For the text-containing cell, return its midpoint in [X, Y] coordinate format. 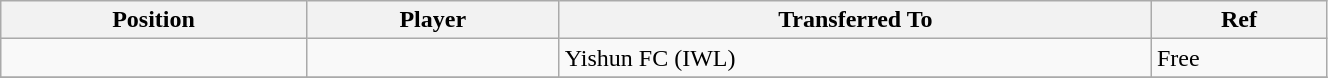
Free [1238, 58]
Position [154, 20]
Yishun FC (IWL) [855, 58]
Ref [1238, 20]
Player [432, 20]
Transferred To [855, 20]
